Scan for the cell matching the given text and deliver its (x, y) coordinate at center. 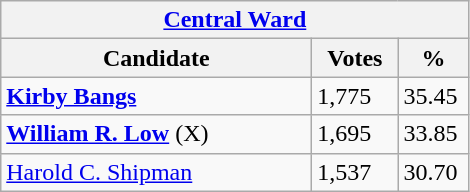
Kirby Bangs (156, 96)
Votes (355, 58)
35.45 (434, 96)
Candidate (156, 58)
30.70 (434, 172)
1,695 (355, 134)
1,537 (355, 172)
1,775 (355, 96)
Central Ward (235, 20)
% (434, 58)
Harold C. Shipman (156, 172)
33.85 (434, 134)
William R. Low (X) (156, 134)
